Detect which cell encompasses the target text, then output its (x, y) center coordinate. 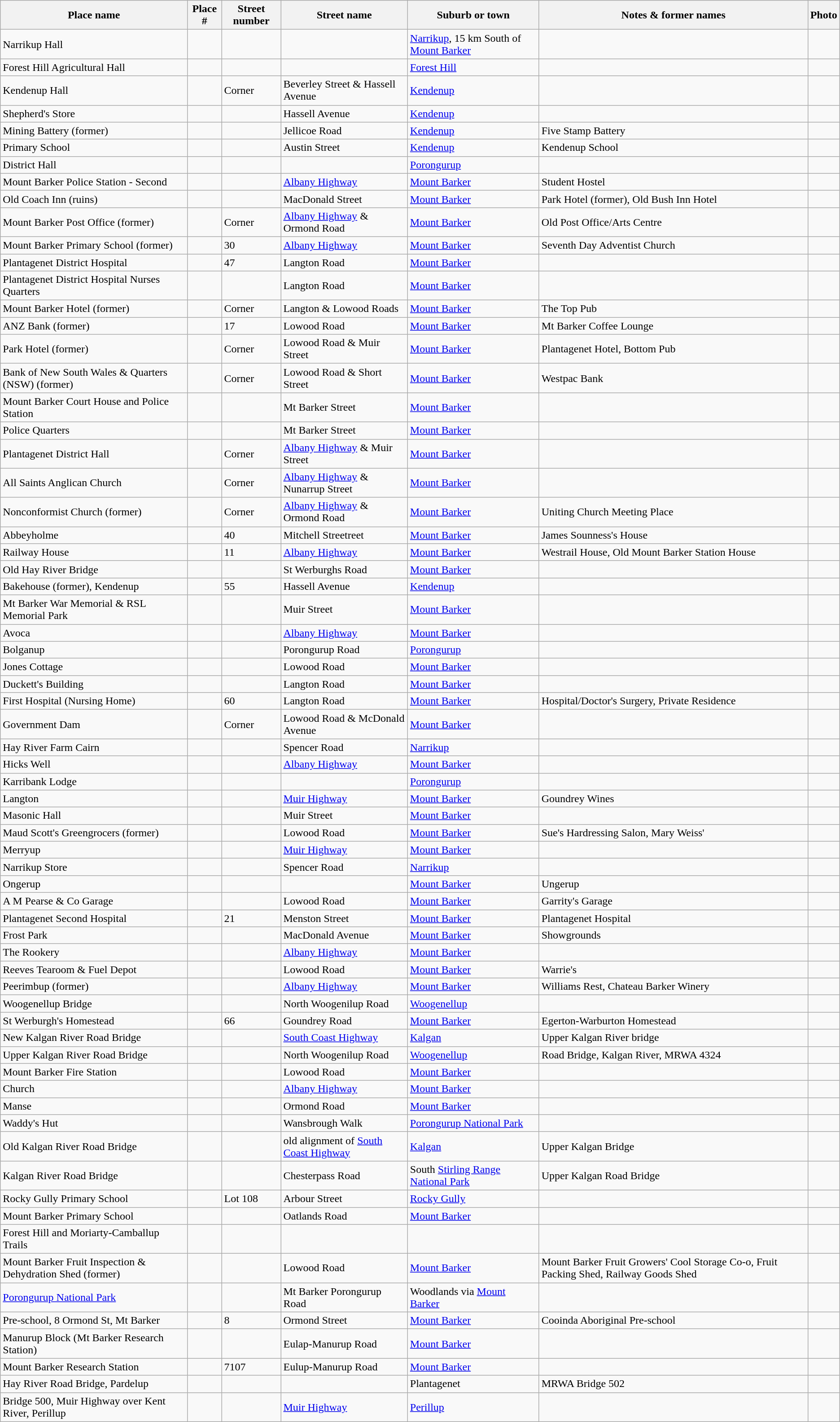
Masonic Hall (94, 816)
Woogenellup Bridge (94, 1004)
Ongerup (94, 884)
Ormond Road (344, 1106)
Park Hotel (former), Old Bush Inn Hotel (673, 199)
8 (251, 1321)
James Sounness's House (673, 535)
Uniting Church Meeting Place (673, 512)
Peerimbup (former) (94, 987)
11 (251, 552)
Mount Barker Police Station - Second (94, 182)
St Werburghs Road (344, 569)
Mining Battery (former) (94, 131)
Road Bridge, Kalgan River, MRWA 4324 (673, 1055)
MacDonald Avenue (344, 935)
Cooinda Aboriginal Pre-school (673, 1321)
Upper Kalgan River bridge (673, 1038)
Waddy's Hut (94, 1123)
21 (251, 918)
Menston Street (344, 918)
Student Hostel (673, 182)
Jones Cottage (94, 667)
Albany Highway & Nunarrup Street (344, 483)
Plantagenet District Hall (94, 453)
Langton (94, 799)
Hospital/Doctor's Surgery, Private Residence (673, 701)
47 (251, 263)
Street name (344, 15)
Forest Hill and Moriarty-Camballup Trails (94, 1239)
Plantagenet Hospital (673, 918)
Goundrey Road (344, 1021)
Police Quarters (94, 430)
ANZ Bank (former) (94, 326)
Sue's Hardressing Salon, Mary Weiss' (673, 833)
Place name (94, 15)
South Stirling Range National Park (473, 1175)
Railway House (94, 552)
Rocky Gully Primary School (94, 1198)
MRWA Bridge 502 (673, 1384)
Park Hotel (former) (94, 349)
66 (251, 1021)
Mount Barker Primary School (former) (94, 245)
Kendenup School (673, 148)
Lowood Road & McDonald Avenue (344, 724)
Avoca (94, 632)
Mt Barker Porongurup Road (344, 1297)
Photo (824, 15)
Bolganup (94, 650)
Jellicoe Road (344, 131)
Merryup (94, 850)
Hicks Well (94, 764)
Lowood Road & Muir Street (344, 349)
Abbeyholme (94, 535)
Plantagenet District Hospital Nurses Quarters (94, 285)
Austin Street (344, 148)
Church (94, 1089)
The Top Pub (673, 309)
60 (251, 701)
Showgrounds (673, 935)
Manse (94, 1106)
Kalgan River Road Bridge (94, 1175)
Manurup Block (Mt Barker Research Station) (94, 1344)
Ungerup (673, 884)
Forest Hill Agricultural Hall (94, 67)
Upper Kalgan Road Bridge (673, 1175)
Chesterpass Road (344, 1175)
First Hospital (Nursing Home) (94, 701)
Lowood Road & Short Street (344, 378)
Old Post Office/Arts Centre (673, 222)
Street number (251, 15)
Plantagenet Second Hospital (94, 918)
Duckett's Building (94, 684)
Mt Barker Coffee Lounge (673, 326)
Goundrey Wines (673, 799)
Mount Barker Hotel (former) (94, 309)
Reeves Tearoom & Fuel Depot (94, 970)
Ormond Street (344, 1321)
Pre-school, 8 Ormond St, Mt Barker (94, 1321)
Plantagenet Hotel, Bottom Pub (673, 349)
17 (251, 326)
St Werburgh's Homestead (94, 1021)
Plantagenet District Hospital (94, 263)
Upper Kalgan Bridge (673, 1146)
40 (251, 535)
Hay River Road Bridge, Pardelup (94, 1384)
55 (251, 586)
Westpac Bank (673, 378)
Upper Kalgan River Road Bridge (94, 1055)
Perillup (473, 1407)
Primary School (94, 148)
Mount Barker Fire Station (94, 1072)
Bank of New South Wales & Quarters (NSW) (former) (94, 378)
Mount Barker Research Station (94, 1367)
Narrikup Store (94, 867)
New Kalgan River Road Bridge (94, 1038)
Mount Barker Post Office (former) (94, 222)
Garrity's Garage (673, 901)
Wansbrough Walk (344, 1123)
Langton & Lowood Roads (344, 309)
Shepherd's Store (94, 114)
Seventh Day Adventist Church (673, 245)
Arbour Street (344, 1198)
Egerton-Warburton Homestead (673, 1021)
Mount Barker Fruit Growers' Cool Storage Co-o, Fruit Packing Shed, Railway Goods Shed (673, 1268)
Albany Highway & Muir Street (344, 453)
Eulap-Manurup Road (344, 1344)
7107 (251, 1367)
The Rookery (94, 952)
Woodlands via Mount Barker (473, 1297)
Old Hay River Bridge (94, 569)
Narrikup, 15 km South of Mount Barker (473, 44)
Beverley Street & Hassell Avenue (344, 91)
District Hall (94, 165)
Bakehouse (former), Kendenup (94, 586)
Place # (205, 15)
Five Stamp Battery (673, 131)
Plantagenet (473, 1384)
Rocky Gully (473, 1198)
Mount Barker Primary School (94, 1216)
Williams Rest, Chateau Barker Winery (673, 987)
All Saints Anglican Church (94, 483)
South Coast Highway (344, 1038)
Nonconformist Church (former) (94, 512)
Frost Park (94, 935)
30 (251, 245)
Notes & former names (673, 15)
Government Dam (94, 724)
Mount Barker Fruit Inspection & Dehydration Shed (former) (94, 1268)
Mt Barker War Memorial & RSL Memorial Park (94, 610)
Mitchell Streetreet (344, 535)
Hay River Farm Cairn (94, 747)
Suburb or town (473, 15)
Maud Scott's Greengrocers (former) (94, 833)
Eulup-Manurup Road (344, 1367)
Bridge 500, Muir Highway over Kent River, Perillup (94, 1407)
Old Kalgan River Road Bridge (94, 1146)
MacDonald Street (344, 199)
Lot 108 (251, 1198)
Mount Barker Court House and Police Station (94, 408)
Narrikup Hall (94, 44)
Porongurup Road (344, 650)
old alignment of South Coast Highway (344, 1146)
A M Pearse & Co Garage (94, 901)
Westrail House, Old Mount Barker Station House (673, 552)
Old Coach Inn (ruins) (94, 199)
Kendenup Hall (94, 91)
Warrie's (673, 970)
Oatlands Road (344, 1216)
Forest Hill (473, 67)
Karribank Lodge (94, 781)
